Capture the cell that displays the provided text and extract its (X, Y) central coordinate. 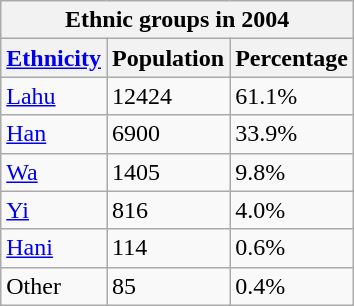
Population (168, 58)
33.9% (292, 134)
Han (54, 134)
816 (168, 210)
61.1% (292, 96)
85 (168, 286)
Hani (54, 248)
Percentage (292, 58)
Other (54, 286)
Lahu (54, 96)
114 (168, 248)
6900 (168, 134)
Wa (54, 172)
Ethnicity (54, 58)
9.8% (292, 172)
12424 (168, 96)
4.0% (292, 210)
0.4% (292, 286)
0.6% (292, 248)
Yi (54, 210)
1405 (168, 172)
Ethnic groups in 2004 (178, 20)
